Search for the cell housing the specified text and yield its (x, y) center coordinate. 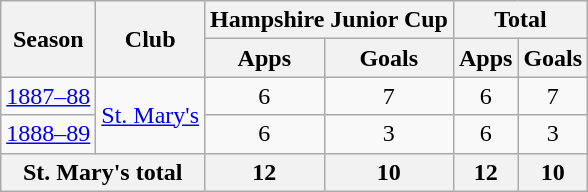
Season (48, 39)
1888–89 (48, 134)
St. Mary's total (103, 172)
Hampshire Junior Cup (330, 20)
St. Mary's (150, 115)
Total (520, 20)
Club (150, 39)
1887–88 (48, 96)
